For the text-containing cell, return its midpoint in [x, y] coordinate format. 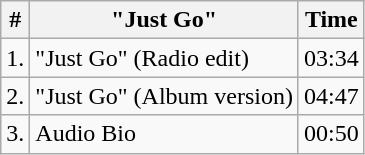
04:47 [331, 96]
03:34 [331, 58]
"Just Go" (Album version) [164, 96]
"Just Go" (Radio edit) [164, 58]
"Just Go" [164, 20]
Audio Bio [164, 134]
# [16, 20]
2. [16, 96]
Time [331, 20]
1. [16, 58]
00:50 [331, 134]
3. [16, 134]
